Capture the cell that displays the provided text and extract its [X, Y] central coordinate. 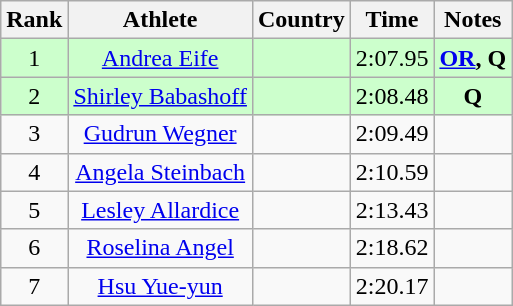
6 [34, 248]
5 [34, 210]
2:13.43 [392, 210]
2:07.95 [392, 58]
2:18.62 [392, 248]
Q [473, 96]
2 [34, 96]
Roselina Angel [160, 248]
Time [392, 20]
7 [34, 286]
4 [34, 172]
Athlete [160, 20]
Andrea Eife [160, 58]
2:08.48 [392, 96]
Notes [473, 20]
Shirley Babashoff [160, 96]
2:20.17 [392, 286]
2:09.49 [392, 134]
2:10.59 [392, 172]
Lesley Allardice [160, 210]
Hsu Yue-yun [160, 286]
1 [34, 58]
3 [34, 134]
Angela Steinbach [160, 172]
Country [301, 20]
Rank [34, 20]
Gudrun Wegner [160, 134]
OR, Q [473, 58]
